Search for the cell housing the specified text and yield its (X, Y) center coordinate. 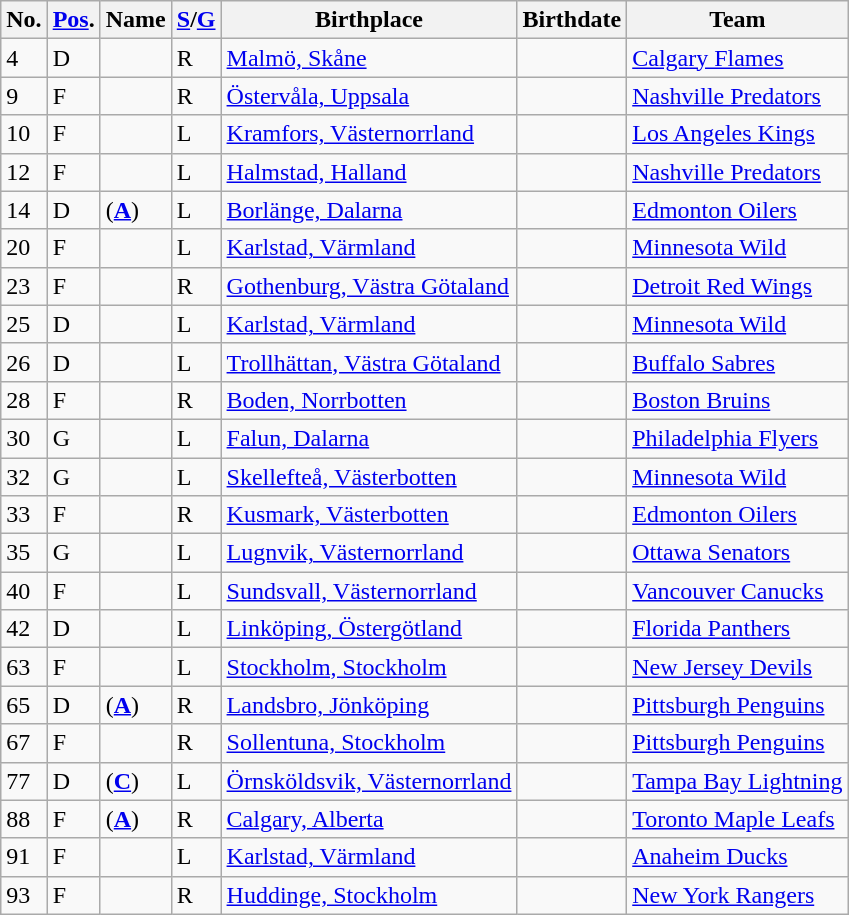
Boston Bruins (738, 400)
Detroit Red Wings (738, 286)
12 (24, 172)
28 (24, 400)
Huddinge, Stockholm (369, 895)
25 (24, 324)
Philadelphia Flyers (738, 438)
Team (738, 20)
10 (24, 134)
93 (24, 895)
Kramfors, Västernorrland (369, 134)
Birthplace (369, 20)
77 (24, 781)
Linköping, Östergötland (369, 629)
35 (24, 553)
33 (24, 515)
Buffalo Sabres (738, 362)
Boden, Norrbotten (369, 400)
20 (24, 248)
Toronto Maple Leafs (738, 819)
Lugnvik, Västernorrland (369, 553)
Trollhättan, Västra Götaland (369, 362)
No. (24, 20)
14 (24, 210)
Örnsköldsvik, Västernorrland (369, 781)
40 (24, 591)
Tampa Bay Lightning (738, 781)
23 (24, 286)
Borlänge, Dalarna (369, 210)
Calgary Flames (738, 58)
9 (24, 96)
65 (24, 705)
Florida Panthers (738, 629)
New Jersey Devils (738, 667)
Falun, Dalarna (369, 438)
S/G (196, 20)
Los Angeles Kings (738, 134)
Gothenburg, Västra Götaland (369, 286)
Calgary, Alberta (369, 819)
Kusmark, Västerbotten (369, 515)
Pos. (74, 20)
4 (24, 58)
New York Rangers (738, 895)
67 (24, 743)
Stockholm, Stockholm (369, 667)
Östervåla, Uppsala (369, 96)
Landsbro, Jönköping (369, 705)
(C) (136, 781)
Sundsvall, Västernorrland (369, 591)
Ottawa Senators (738, 553)
42 (24, 629)
30 (24, 438)
Halmstad, Halland (369, 172)
Skellefteå, Västerbotten (369, 477)
Name (136, 20)
63 (24, 667)
Vancouver Canucks (738, 591)
88 (24, 819)
26 (24, 362)
Anaheim Ducks (738, 857)
32 (24, 477)
Sollentuna, Stockholm (369, 743)
91 (24, 857)
Birthdate (572, 20)
Malmö, Skåne (369, 58)
